Extract the [x, y] coordinate from the center of the cell holding the provided text.  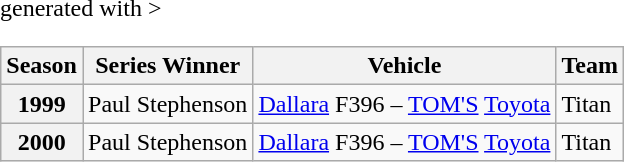
Team [590, 66]
Season [42, 66]
2000 [42, 142]
Vehicle [404, 66]
1999 [42, 104]
Series Winner [167, 66]
